Determine the (X, Y) coordinate at the center of the cell enclosing the given text.  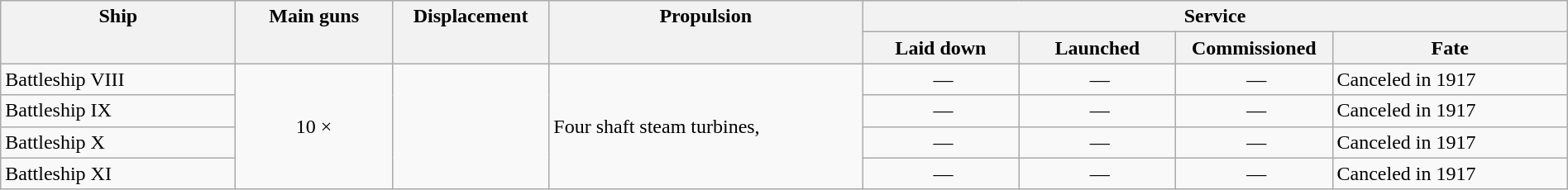
Displacement (470, 32)
Commissioned (1254, 48)
Launched (1097, 48)
Four shaft steam turbines, (706, 126)
Fate (1450, 48)
Propulsion (706, 32)
Battleship VIII (118, 79)
Laid down (941, 48)
Battleship XI (118, 173)
10 × (314, 126)
Service (1216, 17)
Main guns (314, 32)
Battleship IX (118, 111)
Battleship X (118, 142)
Ship (118, 32)
